Provide the (X, Y) coordinate of the cell's center where the given text is located.  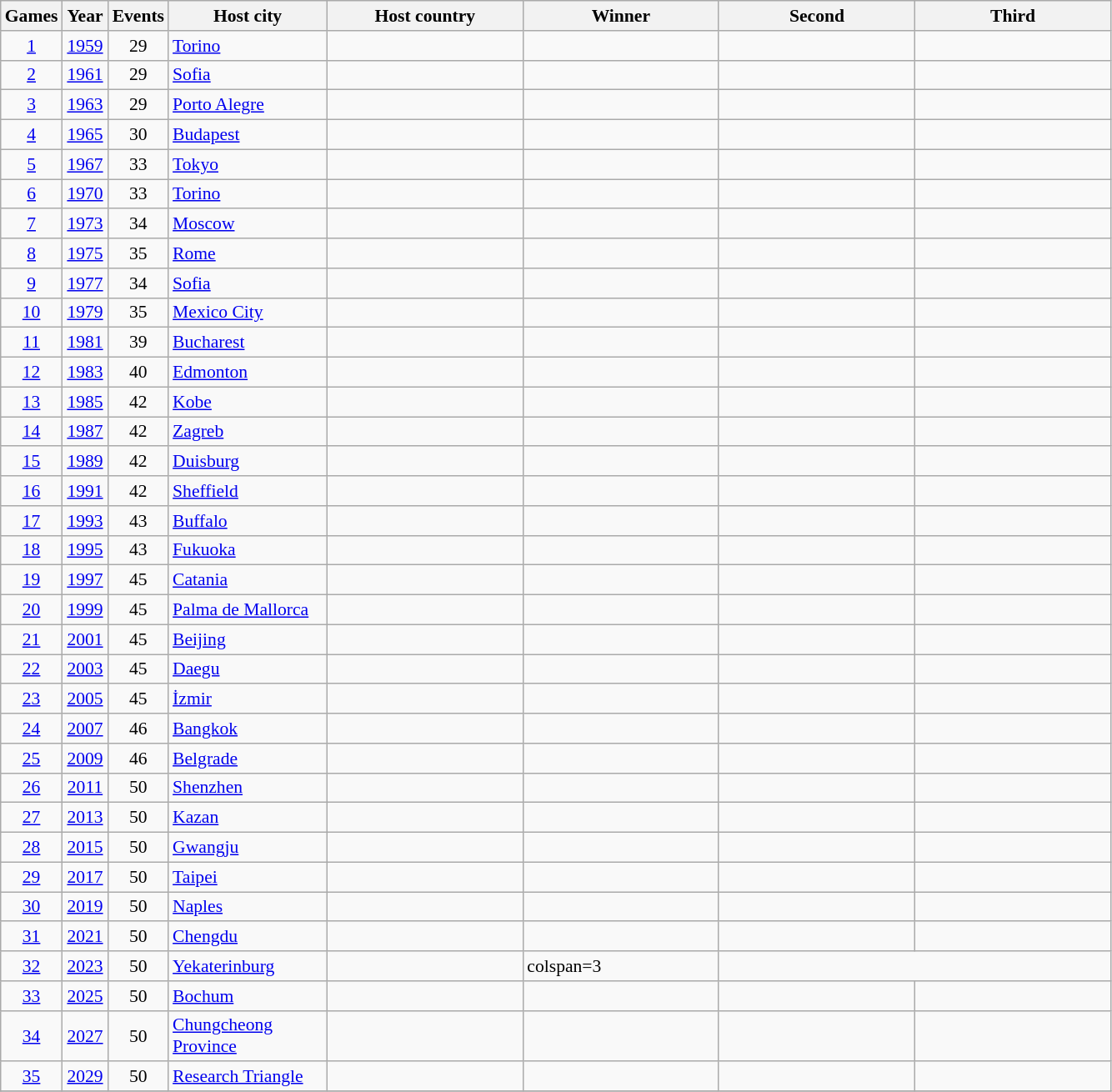
Porto Alegre (248, 105)
Host city (248, 16)
1987 (85, 432)
colspan=3 (620, 966)
Research Triangle (248, 1077)
2013 (85, 818)
Chungcheong Province (248, 1035)
1965 (85, 135)
25 (32, 759)
Zagreb (248, 432)
Shenzhen (248, 788)
16 (32, 491)
19 (32, 580)
27 (32, 818)
Daegu (248, 669)
İzmir (248, 699)
Buffalo (248, 521)
Rome (248, 253)
Belgrade (248, 759)
3 (32, 105)
24 (32, 729)
1991 (85, 491)
8 (32, 253)
14 (32, 432)
Winner (620, 16)
23 (32, 699)
21 (32, 639)
1 (32, 46)
32 (32, 966)
15 (32, 462)
1973 (85, 224)
1977 (85, 283)
Catania (248, 580)
1983 (85, 373)
Palma de Mallorca (248, 610)
2 (32, 75)
2029 (85, 1077)
2023 (85, 966)
2015 (85, 848)
1997 (85, 580)
1979 (85, 313)
Duisburg (248, 462)
4 (32, 135)
Kazan (248, 818)
9 (32, 283)
Sheffield (248, 491)
2017 (85, 877)
1967 (85, 164)
Gwangju (248, 848)
Games (32, 16)
2003 (85, 669)
Bangkok (248, 729)
39 (138, 343)
2025 (85, 996)
Third (1014, 16)
Bochum (248, 996)
12 (32, 373)
2011 (85, 788)
1995 (85, 550)
1999 (85, 610)
2009 (85, 759)
1970 (85, 194)
20 (32, 610)
28 (32, 848)
Year (85, 16)
10 (32, 313)
1989 (85, 462)
Chengdu (248, 937)
Edmonton (248, 373)
Second (817, 16)
17 (32, 521)
Fukuoka (248, 550)
Events (138, 16)
Mexico City (248, 313)
2007 (85, 729)
1959 (85, 46)
6 (32, 194)
26 (32, 788)
1975 (85, 253)
1963 (85, 105)
Beijing (248, 639)
1961 (85, 75)
31 (32, 937)
Yekaterinburg (248, 966)
40 (138, 373)
13 (32, 402)
2027 (85, 1035)
2021 (85, 937)
Moscow (248, 224)
22 (32, 669)
Host country (425, 16)
Taipei (248, 877)
Bucharest (248, 343)
Tokyo (248, 164)
5 (32, 164)
Kobe (248, 402)
2001 (85, 639)
1981 (85, 343)
Naples (248, 907)
11 (32, 343)
2005 (85, 699)
2019 (85, 907)
1985 (85, 402)
Budapest (248, 135)
1993 (85, 521)
7 (32, 224)
18 (32, 550)
